Find where the given text appears and provide that cell's center as (X, Y) coordinate. 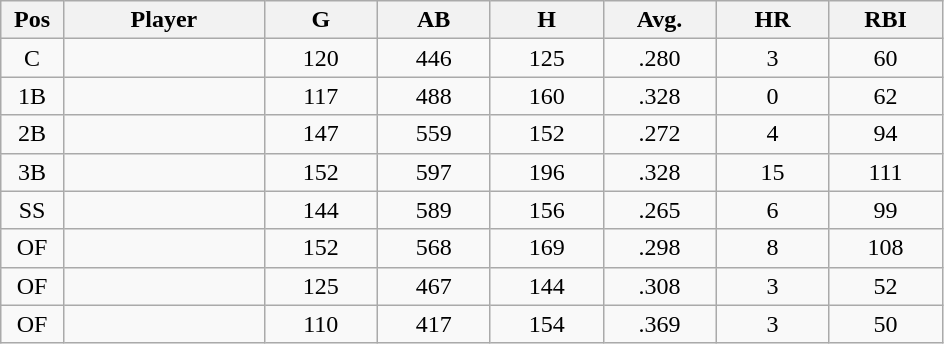
0 (772, 96)
99 (886, 210)
4 (772, 134)
589 (434, 210)
3B (32, 172)
147 (320, 134)
Player (164, 20)
.308 (660, 286)
.298 (660, 248)
.272 (660, 134)
117 (320, 96)
488 (434, 96)
52 (886, 286)
6 (772, 210)
H (546, 20)
559 (434, 134)
15 (772, 172)
169 (546, 248)
Pos (32, 20)
HR (772, 20)
60 (886, 58)
2B (32, 134)
446 (434, 58)
RBI (886, 20)
120 (320, 58)
156 (546, 210)
G (320, 20)
417 (434, 324)
8 (772, 248)
111 (886, 172)
62 (886, 96)
108 (886, 248)
597 (434, 172)
467 (434, 286)
154 (546, 324)
1B (32, 96)
568 (434, 248)
110 (320, 324)
.280 (660, 58)
94 (886, 134)
.265 (660, 210)
50 (886, 324)
SS (32, 210)
AB (434, 20)
.369 (660, 324)
196 (546, 172)
C (32, 58)
160 (546, 96)
Avg. (660, 20)
